Pinpoint the cell where the given text exists, returning its (x, y) midpoint coordinate. 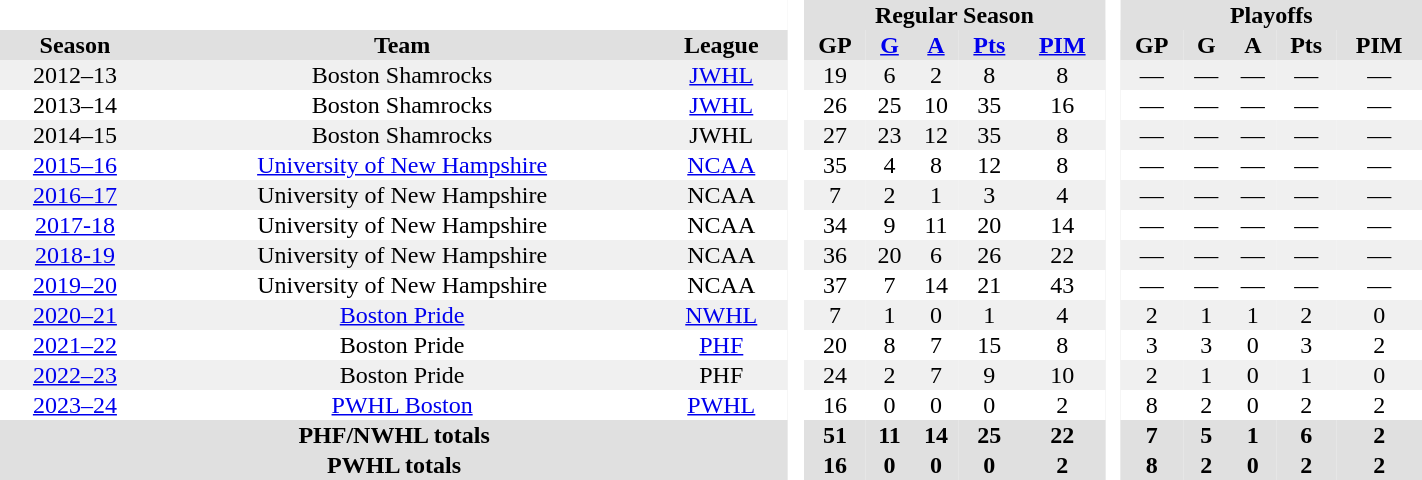
5 (1206, 435)
2017-18 (75, 225)
PWHL totals (394, 465)
19 (836, 75)
2013–14 (75, 105)
24 (836, 375)
League (721, 45)
2023–24 (75, 405)
2021–22 (75, 345)
23 (889, 135)
2019–20 (75, 285)
PWHL (721, 405)
15 (989, 345)
PHF/NWHL totals (394, 435)
Season (75, 45)
37 (836, 285)
2020–21 (75, 315)
2015–16 (75, 165)
2022–23 (75, 375)
PWHL Boston (402, 405)
21 (989, 285)
43 (1062, 285)
2018-19 (75, 255)
2014–15 (75, 135)
34 (836, 225)
51 (836, 435)
Team (402, 45)
Playoffs (1271, 15)
Regular Season (954, 15)
2016–17 (75, 195)
27 (836, 135)
2012–13 (75, 75)
36 (836, 255)
NWHL (721, 315)
